Locate the cell with the specified text and output its [X, Y] center coordinate. 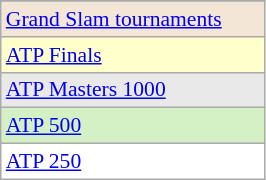
ATP Finals [133, 55]
ATP Masters 1000 [133, 90]
Grand Slam tournaments [133, 19]
ATP 250 [133, 162]
ATP 500 [133, 126]
